Output the [x, y] coordinate of the center of the cell containing the given text.  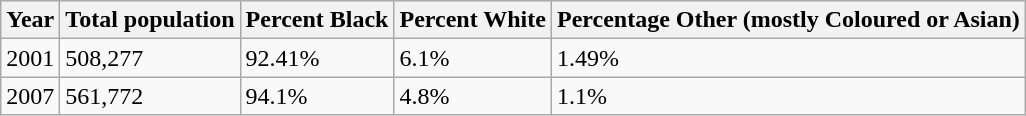
Year [30, 20]
92.41% [317, 58]
1.49% [788, 58]
Total population [150, 20]
4.8% [472, 96]
508,277 [150, 58]
Percentage Other (mostly Coloured or Asian) [788, 20]
Percent White [472, 20]
2001 [30, 58]
94.1% [317, 96]
1.1% [788, 96]
561,772 [150, 96]
6.1% [472, 58]
2007 [30, 96]
Percent Black [317, 20]
